Extract the (X, Y) coordinate from the center of the cell holding the provided text.  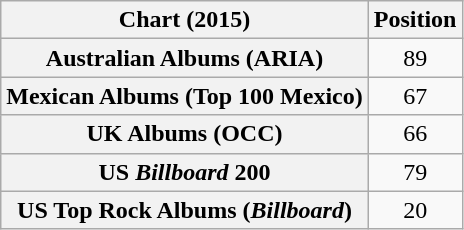
20 (415, 210)
66 (415, 134)
67 (415, 96)
US Billboard 200 (185, 172)
Australian Albums (ARIA) (185, 58)
Position (415, 20)
79 (415, 172)
89 (415, 58)
UK Albums (OCC) (185, 134)
Chart (2015) (185, 20)
Mexican Albums (Top 100 Mexico) (185, 96)
US Top Rock Albums (Billboard) (185, 210)
